Determine the [X, Y] coordinate at the center of the cell enclosing the given text.  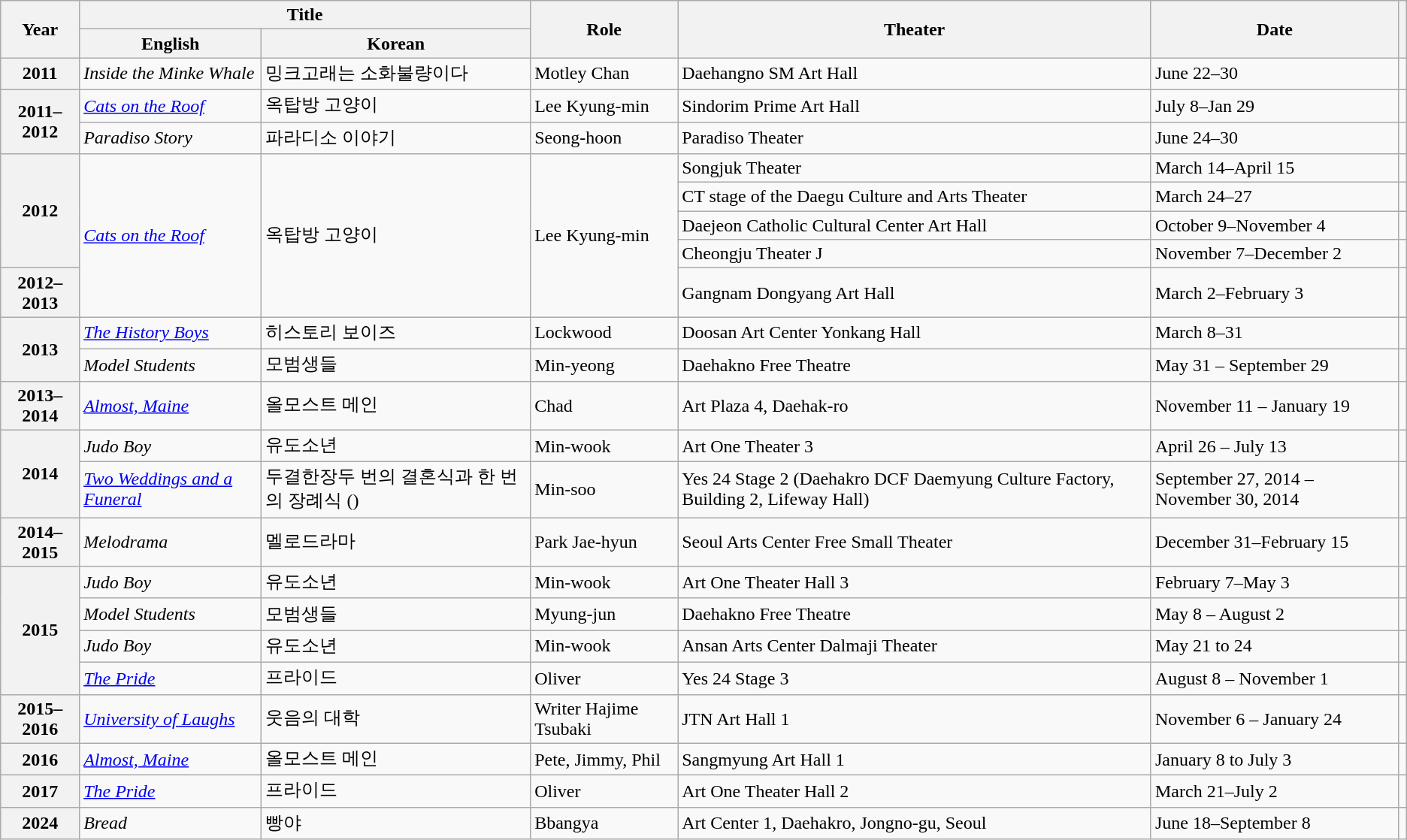
October 9–November 4 [1275, 225]
June 22–30 [1275, 74]
Inside the Minke Whale [171, 74]
February 7–May 3 [1275, 583]
Gangnam Dongyang Art Hall [915, 293]
Min-yeong [604, 365]
August 8 – November 1 [1275, 678]
Theater [915, 29]
JTN Art Hall 1 [915, 718]
Motley Chan [604, 74]
May 8 – August 2 [1275, 615]
2011 [41, 74]
Seoul Arts Center Free Small Theater [915, 542]
Role [604, 29]
빵야 [396, 823]
March 14–April 15 [1275, 168]
Chad [604, 406]
Korean [396, 44]
Daehangno SM Art Hall [915, 74]
Pete, Jimmy, Phil [604, 759]
November 7–December 2 [1275, 254]
Yes 24 Stage 3 [915, 678]
CT stage of the Daegu Culture and Arts Theater [915, 197]
2013–2014 [41, 406]
Sindorim Prime Art Hall [915, 105]
Two Weddings and a Funeral [171, 490]
밍크고래는 소화불량이다 [396, 74]
Art One Theater Hall 3 [915, 583]
Daejeon Catholic Cultural Center Art Hall [915, 225]
March 21–July 2 [1275, 792]
2014–2015 [41, 542]
2011–2012 [41, 122]
Art One Theater Hall 2 [915, 792]
English [171, 44]
히스토리 보이즈 [396, 334]
December 31–February 15 [1275, 542]
November 11 – January 19 [1275, 406]
2017 [41, 792]
2015–2016 [41, 718]
Art Center 1, Daehakro, Jongno-gu, Seoul [915, 823]
Songjuk Theater [915, 168]
Doosan Art Center Yonkang Hall [915, 334]
September 27, 2014 – November 30, 2014 [1275, 490]
Title [305, 15]
Date [1275, 29]
Lockwood [604, 334]
Myung-jun [604, 615]
Paradiso Story [171, 138]
파라디소 이야기 [396, 138]
January 8 to July 3 [1275, 759]
November 6 – January 24 [1275, 718]
2013 [41, 349]
March 8–31 [1275, 334]
Sangmyung Art Hall 1 [915, 759]
Park Jae-hyun [604, 542]
2015 [41, 630]
University of Laughs [171, 718]
The History Boys [171, 334]
2016 [41, 759]
May 21 to 24 [1275, 646]
Art One Theater 3 [915, 446]
Bread [171, 823]
June 24–30 [1275, 138]
Writer Hajime Tsubaki [604, 718]
June 18–September 8 [1275, 823]
Year [41, 29]
April 26 – July 13 [1275, 446]
2024 [41, 823]
Min-soo [604, 490]
Paradiso Theater [915, 138]
Art Plaza 4, Daehak-ro [915, 406]
Ansan Arts Center Dalmaji Theater [915, 646]
멜로드라마 [396, 542]
Yes 24 Stage 2 (Daehakro DCF Daemyung Culture Factory, Building 2, Lifeway Hall) [915, 490]
두결한장두 번의 결혼식과 한 번의 장례식 () [396, 490]
Melodrama [171, 542]
July 8–Jan 29 [1275, 105]
Seong-hoon [604, 138]
Cheongju Theater J [915, 254]
May 31 – September 29 [1275, 365]
웃음의 대학 [396, 718]
2014 [41, 473]
2012–2013 [41, 293]
March 24–27 [1275, 197]
March 2–February 3 [1275, 293]
Bbangya [604, 823]
2012 [41, 211]
